Pinpoint the cell where the given text exists, returning its (X, Y) midpoint coordinate. 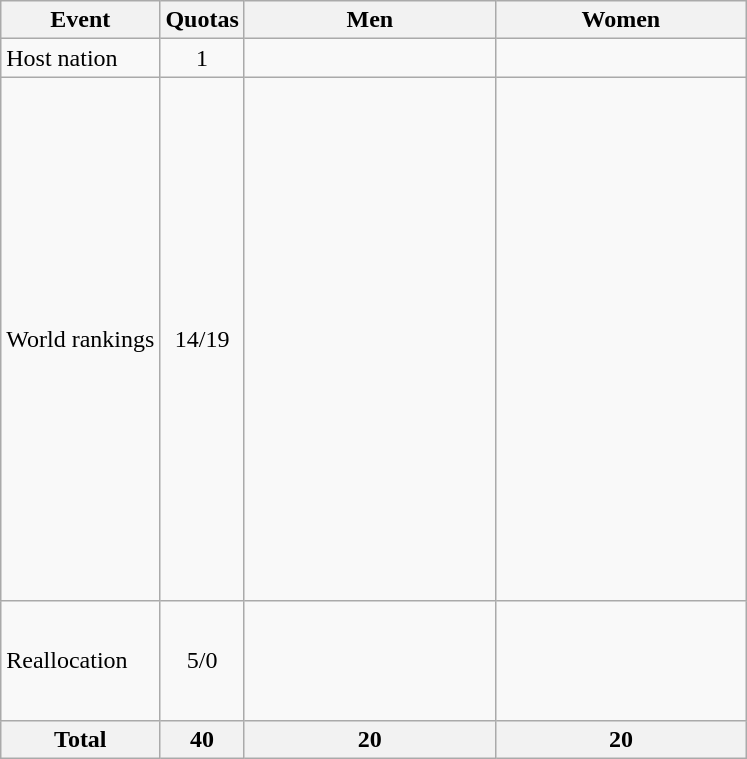
Women (620, 20)
Reallocation (80, 660)
World rankings (80, 339)
Quotas (202, 20)
Host nation (80, 58)
Event (80, 20)
1 (202, 58)
5/0 (202, 660)
14/19 (202, 339)
Total (80, 739)
40 (202, 739)
Men (370, 20)
